Determine the [X, Y] coordinate at the center of the cell enclosing the given text.  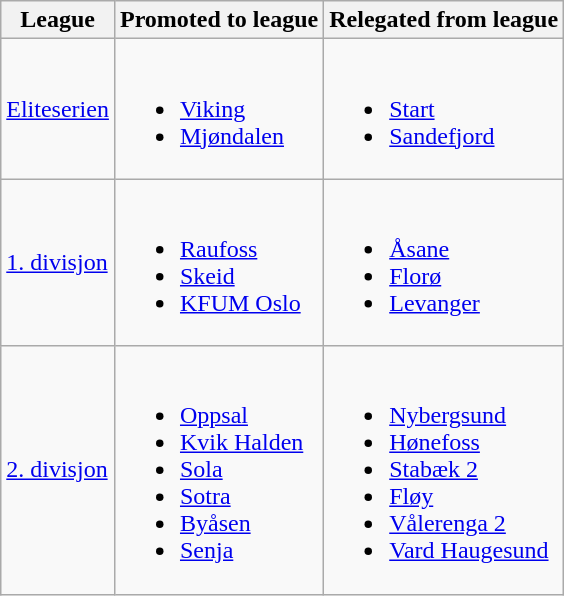
ÅsaneFlorøLevanger [444, 262]
League [58, 20]
Eliteserien [58, 109]
Promoted to league [218, 20]
StartSandefjord [444, 109]
OppsalKvik HaldenSolaSotraByåsenSenja [218, 470]
NybergsundHønefossStabæk 2FløyVålerenga 2Vard Haugesund [444, 470]
2. divisjon [58, 470]
RaufossSkeidKFUM Oslo [218, 262]
1. divisjon [58, 262]
VikingMjøndalen [218, 109]
Relegated from league [444, 20]
